Determine the (X, Y) coordinate at the center of the cell enclosing the given text.  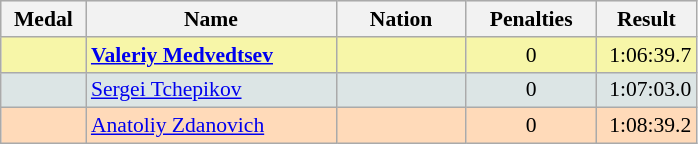
Name (211, 19)
1:06:39.7 (646, 55)
Valeriy Medvedtsev (211, 55)
1:07:03.0 (646, 90)
Result (646, 19)
Penalties (531, 19)
Sergei Tchepikov (211, 90)
Anatoliy Zdanovich (211, 126)
Medal (44, 19)
1:08:39.2 (646, 126)
Nation (401, 19)
